Locate the cell with the specified text and output its (x, y) center coordinate. 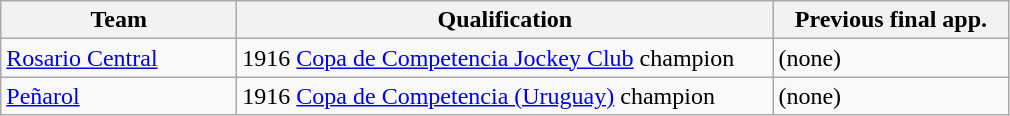
Qualification (505, 20)
Peñarol (119, 96)
Rosario Central (119, 58)
1916 Copa de Competencia Jockey Club champion (505, 58)
1916 Copa de Competencia (Uruguay) champion (505, 96)
Team (119, 20)
Previous final app. (891, 20)
